Identify which cell holds the provided text, then report its [X, Y] central coordinate. 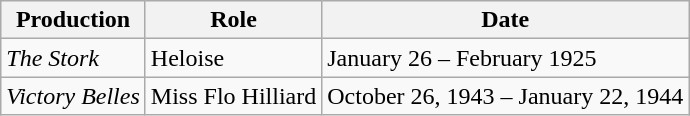
Production [74, 20]
Heloise [233, 58]
Victory Belles [74, 96]
The Stork [74, 58]
January 26 – February 1925 [506, 58]
Date [506, 20]
Role [233, 20]
October 26, 1943 – January 22, 1944 [506, 96]
Miss Flo Hilliard [233, 96]
